Pinpoint the cell where the given text exists, returning its [x, y] midpoint coordinate. 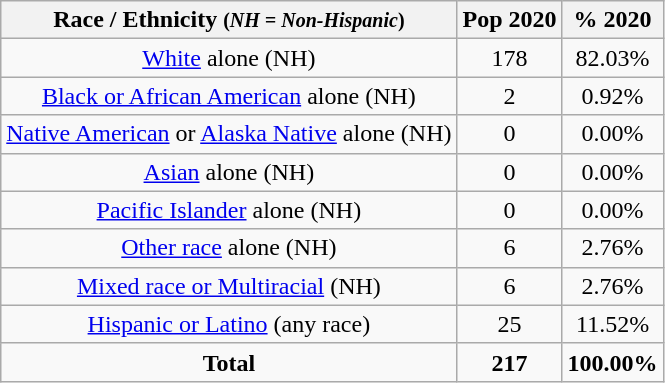
Asian alone (NH) [229, 172]
2 [510, 96]
Pop 2020 [510, 20]
Mixed race or Multiracial (NH) [229, 286]
11.52% [612, 324]
Race / Ethnicity (NH = Non-Hispanic) [229, 20]
Hispanic or Latino (any race) [229, 324]
217 [510, 362]
100.00% [612, 362]
% 2020 [612, 20]
Total [229, 362]
Black or African American alone (NH) [229, 96]
Pacific Islander alone (NH) [229, 210]
178 [510, 58]
25 [510, 324]
White alone (NH) [229, 58]
Native American or Alaska Native alone (NH) [229, 134]
0.92% [612, 96]
Other race alone (NH) [229, 248]
82.03% [612, 58]
